Determine the (x, y) coordinate at the center of the cell enclosing the given text.  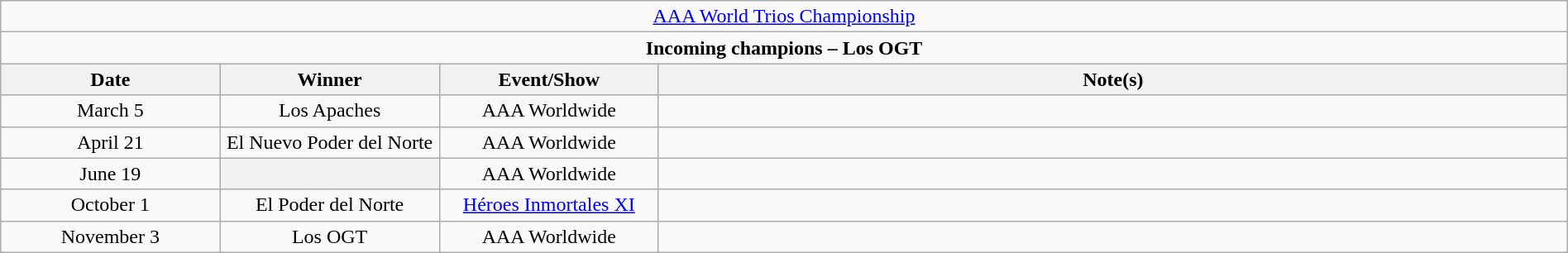
Héroes Inmortales XI (549, 205)
Winner (329, 79)
March 5 (111, 111)
AAA World Trios Championship (784, 17)
June 19 (111, 174)
November 3 (111, 236)
Date (111, 79)
Incoming champions – Los OGT (784, 48)
El Poder del Norte (329, 205)
October 1 (111, 205)
April 21 (111, 142)
Note(s) (1113, 79)
Event/Show (549, 79)
Los OGT (329, 236)
Los Apaches (329, 111)
El Nuevo Poder del Norte (329, 142)
